Return the (x, y) coordinate for the center point of the cell that contains the specified text.  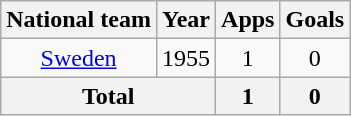
Year (186, 20)
1955 (186, 58)
Apps (248, 20)
Goals (315, 20)
Sweden (79, 58)
National team (79, 20)
Total (108, 96)
